Capture the cell that displays the provided text and extract its [x, y] central coordinate. 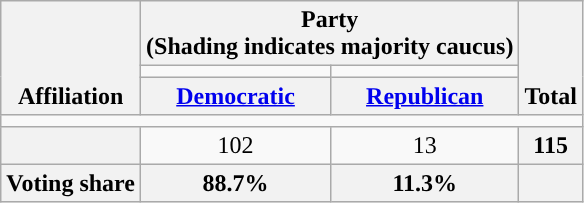
115 [551, 145]
Democratic [236, 96]
102 [236, 145]
Republican [425, 96]
Total [551, 58]
11.3% [425, 183]
88.7% [236, 183]
Party (Shading indicates majority caucus) [330, 34]
Voting share [71, 183]
Affiliation [71, 58]
13 [425, 145]
